Search for the cell housing the specified text and yield its (x, y) center coordinate. 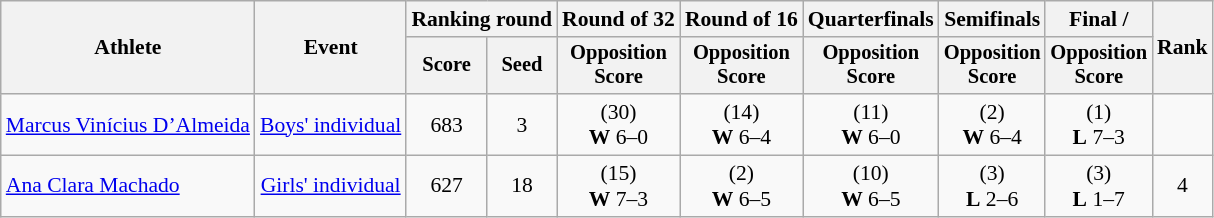
(3)L 1–7 (1098, 186)
Ana Clara Machado (128, 186)
18 (522, 186)
(15)W 7–3 (618, 186)
(3)L 2–6 (992, 186)
(30)W 6–0 (618, 124)
(2)W 6–5 (742, 186)
Seed (522, 66)
Semifinals (992, 19)
Event (330, 48)
(10)W 6–5 (871, 186)
(14)W 6–4 (742, 124)
627 (446, 186)
Rank (1182, 48)
Round of 32 (618, 19)
Athlete (128, 48)
4 (1182, 186)
Quarterfinals (871, 19)
(1)L 7–3 (1098, 124)
Score (446, 66)
Boys' individual (330, 124)
Marcus Vinícius D’Almeida (128, 124)
(11)W 6–0 (871, 124)
Round of 16 (742, 19)
683 (446, 124)
3 (522, 124)
Ranking round (482, 19)
(2)W 6–4 (992, 124)
Final / (1098, 19)
Girls' individual (330, 186)
